Locate the cell with the specified text and output its (x, y) center coordinate. 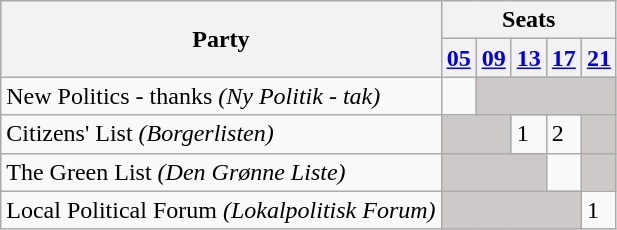
09 (494, 58)
Local Political Forum (Lokalpolitisk Forum) (221, 210)
New Politics - thanks (Ny Politik - tak) (221, 96)
2 (564, 134)
05 (458, 58)
Citizens' List (Borgerlisten) (221, 134)
Seats (528, 20)
17 (564, 58)
Party (221, 39)
21 (598, 58)
The Green List (Den Grønne Liste) (221, 172)
13 (528, 58)
